Capture the cell that displays the provided text and extract its (X, Y) central coordinate. 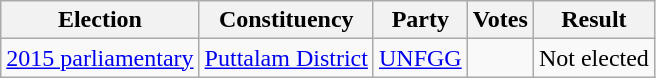
Party (420, 20)
2015 parliamentary (100, 58)
Votes (500, 20)
Result (594, 20)
Constituency (286, 20)
Not elected (594, 58)
Election (100, 20)
UNFGG (420, 58)
Puttalam District (286, 58)
